Extract the (x, y) coordinate from the center of the cell holding the provided text.  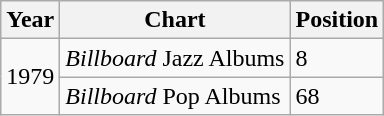
Billboard Jazz Albums (175, 58)
68 (337, 96)
Position (337, 20)
8 (337, 58)
Billboard Pop Albums (175, 96)
Year (30, 20)
1979 (30, 77)
Chart (175, 20)
